Provide the [X, Y] coordinate of the cell's center where the given text is located.  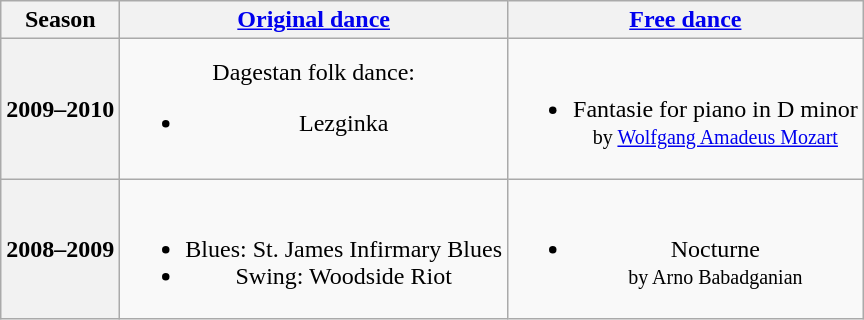
Nocturne by Arno Babadganian [686, 249]
Season [60, 20]
Fantasie for piano in D minor by Wolfgang Amadeus Mozart [686, 109]
Dagestan folk dance:Lezginka [314, 109]
2008–2009 [60, 249]
2009–2010 [60, 109]
Original dance [314, 20]
Free dance [686, 20]
Blues: St. James Infirmary BluesSwing: Woodside Riot [314, 249]
